Return [x, y] of the center of cell containing provided text 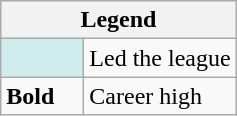
Career high [160, 96]
Bold [42, 96]
Led the league [160, 58]
Legend [118, 20]
